Scan for the cell matching the given text and deliver its [x, y] coordinate at center. 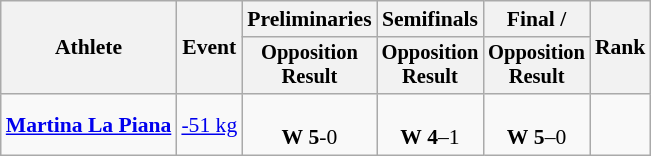
-51 kg [209, 124]
W 5–0 [536, 124]
Preliminaries [309, 19]
W 5-0 [309, 124]
Rank [620, 48]
Martina La Piana [89, 124]
W 4–1 [430, 124]
Athlete [89, 48]
Semifinals [430, 19]
Final / [536, 19]
Event [209, 48]
